Scan for the cell matching the given text and deliver its [X, Y] coordinate at center. 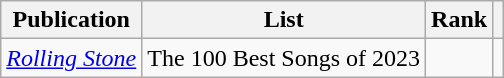
List [284, 20]
Rank [460, 20]
Publication [72, 20]
Rolling Stone [72, 58]
The 100 Best Songs of 2023 [284, 58]
